Extract the [X, Y] coordinate from the center of the cell holding the provided text.  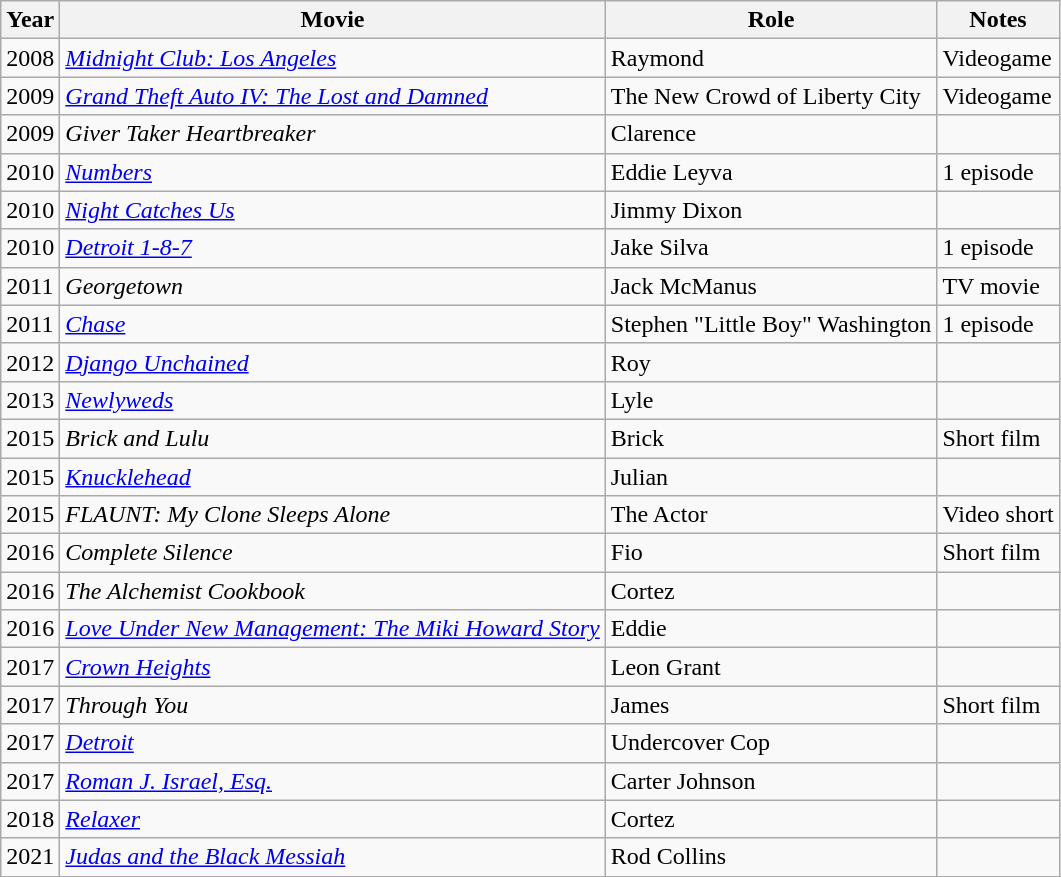
The New Crowd of Liberty City [771, 96]
Roman J. Israel, Esq. [332, 781]
2012 [30, 362]
James [771, 705]
Stephen "Little Boy" Washington [771, 324]
Raymond [771, 58]
2021 [30, 857]
Chase [332, 324]
The Actor [771, 515]
Complete Silence [332, 553]
Clarence [771, 134]
Through You [332, 705]
Eddie [771, 629]
2013 [30, 400]
Relaxer [332, 819]
Jimmy Dixon [771, 210]
Movie [332, 20]
Crown Heights [332, 667]
Rod Collins [771, 857]
Undercover Cop [771, 743]
Brick [771, 438]
Carter Johnson [771, 781]
Jack McManus [771, 286]
Role [771, 20]
Midnight Club: Los Angeles [332, 58]
Year [30, 20]
Fio [771, 553]
Leon Grant [771, 667]
Love Under New Management: The Miki Howard Story [332, 629]
Django Unchained [332, 362]
Newlyweds [332, 400]
Notes [998, 20]
The Alchemist Cookbook [332, 591]
Detroit [332, 743]
Eddie Leyva [771, 172]
Judas and the Black Messiah [332, 857]
FLAUNT: My Clone Sleeps Alone [332, 515]
Night Catches Us [332, 210]
Brick and Lulu [332, 438]
Video short [998, 515]
2018 [30, 819]
Knucklehead [332, 477]
TV movie [998, 286]
Grand Theft Auto IV: The Lost and Damned [332, 96]
2008 [30, 58]
Julian [771, 477]
Giver Taker Heartbreaker [332, 134]
Lyle [771, 400]
Georgetown [332, 286]
Detroit 1-8-7 [332, 248]
Jake Silva [771, 248]
Roy [771, 362]
Numbers [332, 172]
